Find where the given text appears and provide that cell's center as (x, y) coordinate. 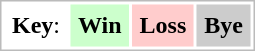
Key: (36, 25)
Bye (224, 25)
Loss (163, 25)
Win (100, 25)
